Capture the cell that displays the provided text and extract its [x, y] central coordinate. 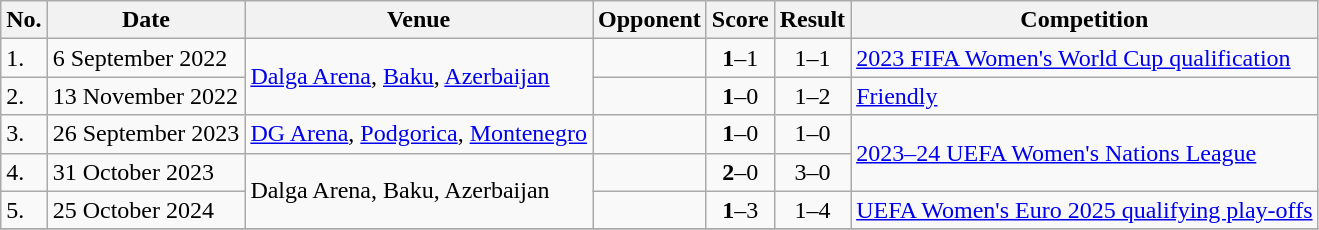
13 November 2022 [146, 96]
1. [24, 58]
26 September 2023 [146, 134]
No. [24, 20]
DG Arena, Podgorica, Montenegro [419, 134]
6 September 2022 [146, 58]
2023–24 UEFA Women's Nations League [1084, 153]
3. [24, 134]
UEFA Women's Euro 2025 qualifying play-offs [1084, 210]
4. [24, 172]
1–3 [740, 210]
Score [740, 20]
3–0 [812, 172]
2–0 [740, 172]
1–2 [812, 96]
2. [24, 96]
2023 FIFA Women's World Cup qualification [1084, 58]
Venue [419, 20]
5. [24, 210]
1–4 [812, 210]
Result [812, 20]
Competition [1084, 20]
31 October 2023 [146, 172]
Date [146, 20]
25 October 2024 [146, 210]
Friendly [1084, 96]
Opponent [649, 20]
